Determine the [X, Y] coordinate at the center of the cell enclosing the given text.  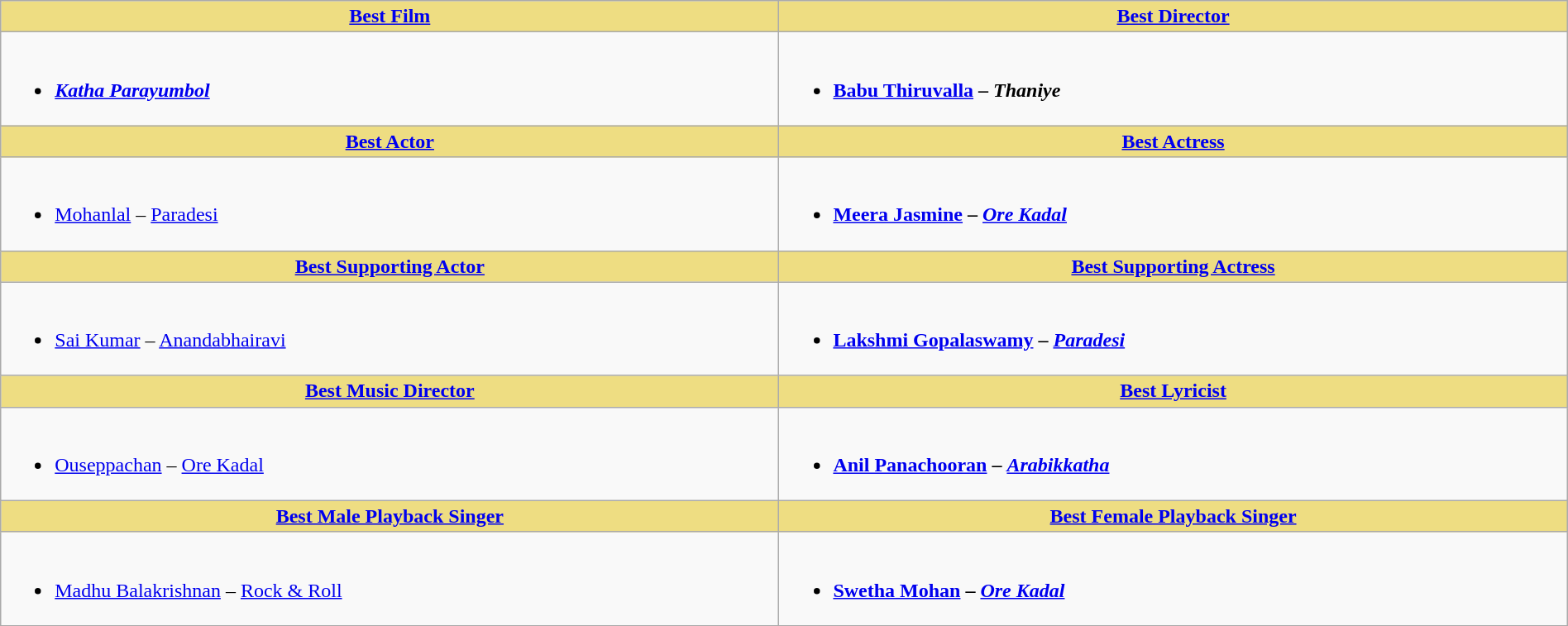
Lakshmi Gopalaswamy – Paradesi [1173, 329]
Anil Panachooran – Arabikkatha [1173, 453]
Katha Parayumbol [390, 79]
Ouseppachan – Ore Kadal [390, 453]
Meera Jasmine – Ore Kadal [1173, 203]
Best Supporting Actress [1173, 266]
Best Film [390, 17]
Mohanlal – Paradesi [390, 203]
Best Music Director [390, 391]
Best Director [1173, 17]
Sai Kumar – Anandabhairavi [390, 329]
Swetha Mohan – Ore Kadal [1173, 579]
Best Actor [390, 141]
Babu Thiruvalla – Thaniye [1173, 79]
Best Female Playback Singer [1173, 516]
Best Actress [1173, 141]
Best Lyricist [1173, 391]
Best Supporting Actor [390, 266]
Madhu Balakrishnan – Rock & Roll [390, 579]
Best Male Playback Singer [390, 516]
